Return [x, y] of the center of cell containing provided text 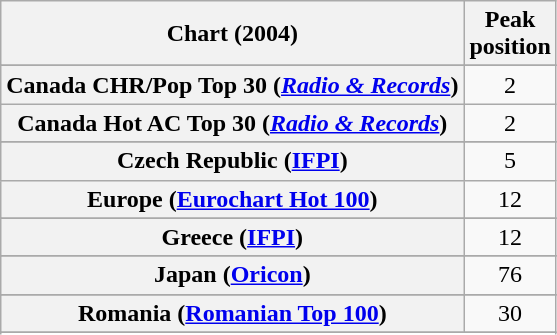
Canada CHR/Pop Top 30 (Radio & Records) [232, 85]
Chart (2004) [232, 34]
Peakposition [510, 34]
Romania (Romanian Top 100) [232, 313]
Greece (IFPI) [232, 237]
30 [510, 313]
Czech Republic (IFPI) [232, 161]
Canada Hot AC Top 30 (Radio & Records) [232, 123]
Europe (Eurochart Hot 100) [232, 199]
5 [510, 161]
Japan (Oricon) [232, 275]
76 [510, 275]
